Pinpoint the cell where the given text exists, returning its (X, Y) midpoint coordinate. 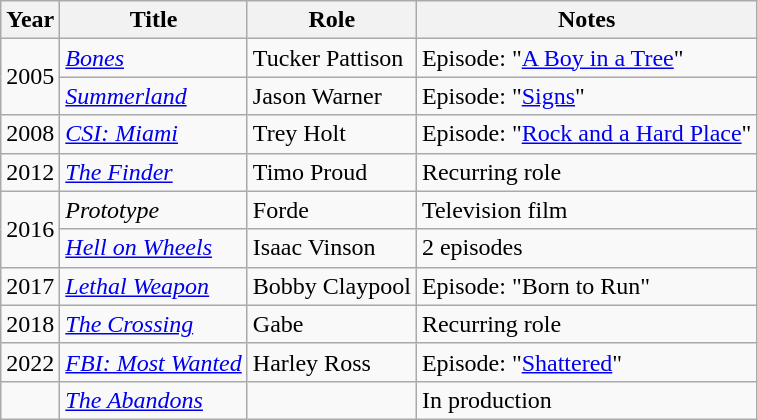
The Abandons (154, 400)
FBI: Most Wanted (154, 362)
Title (154, 20)
2005 (30, 77)
2016 (30, 229)
Year (30, 20)
Trey Holt (332, 134)
Bones (154, 58)
CSI: Miami (154, 134)
Forde (332, 210)
Episode: "Rock and a Hard Place" (586, 134)
Notes (586, 20)
Jason Warner (332, 96)
Gabe (332, 324)
Timo Proud (332, 172)
2017 (30, 286)
Hell on Wheels (154, 248)
Prototype (154, 210)
Bobby Claypool (332, 286)
Harley Ross (332, 362)
In production (586, 400)
Tucker Pattison (332, 58)
The Finder (154, 172)
2022 (30, 362)
2 episodes (586, 248)
The Crossing (154, 324)
2018 (30, 324)
Episode: "Signs" (586, 96)
Lethal Weapon (154, 286)
Isaac Vinson (332, 248)
Episode: "Born to Run" (586, 286)
Episode: "Shattered" (586, 362)
Television film (586, 210)
Summerland (154, 96)
2008 (30, 134)
Episode: "A Boy in a Tree" (586, 58)
2012 (30, 172)
Role (332, 20)
